For the text-containing cell, return its midpoint in (X, Y) coordinate format. 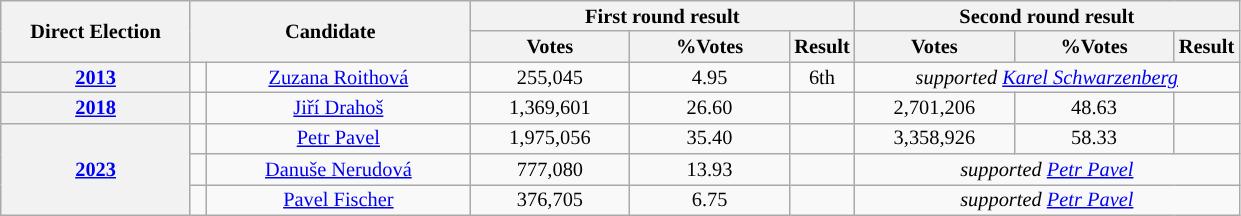
Petr Pavel (338, 138)
1,975,056 (550, 138)
Direct Election (96, 30)
255,045 (550, 78)
58.33 (1094, 138)
48.63 (1094, 108)
2013 (96, 78)
Zuzana Roithová (338, 78)
1,369,601 (550, 108)
26.60 (710, 108)
2,701,206 (935, 108)
2023 (96, 169)
6.75 (710, 200)
2018 (96, 108)
Danuše Nerudová (338, 170)
13.93 (710, 170)
6th (822, 78)
4.95 (710, 78)
supported Karel Schwarzenberg (1047, 78)
376,705 (550, 200)
Jiří Drahoš (338, 108)
777,080 (550, 170)
Second round result (1047, 16)
First round result (662, 16)
Candidate (330, 30)
Pavel Fischer (338, 200)
3,358,926 (935, 138)
35.40 (710, 138)
